Return [X, Y] of the center of cell containing provided text 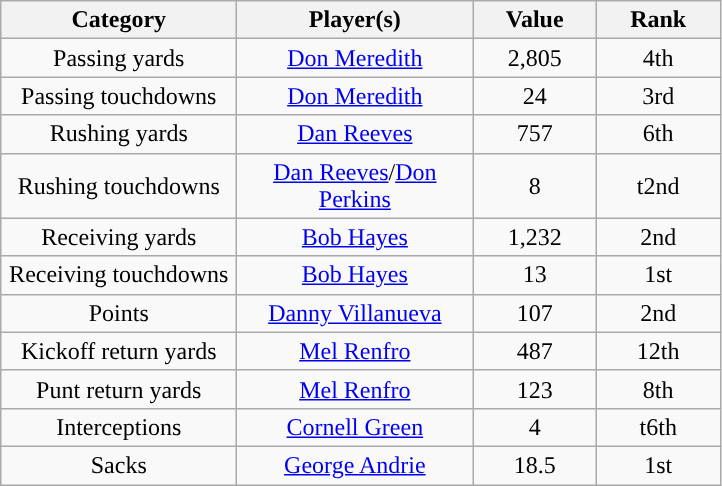
12th [658, 351]
123 [535, 389]
Danny Villanueva [355, 313]
Category [119, 20]
18.5 [535, 465]
1,232 [535, 237]
3rd [658, 96]
Rushing touchdowns [119, 186]
Dan Reeves [355, 134]
Receiving yards [119, 237]
487 [535, 351]
Interceptions [119, 427]
2,805 [535, 58]
t6th [658, 427]
Points [119, 313]
Rank [658, 20]
Value [535, 20]
6th [658, 134]
Cornell Green [355, 427]
Passing yards [119, 58]
t2nd [658, 186]
107 [535, 313]
Dan Reeves/Don Perkins [355, 186]
Kickoff return yards [119, 351]
Receiving touchdowns [119, 275]
757 [535, 134]
13 [535, 275]
Rushing yards [119, 134]
Sacks [119, 465]
George Andrie [355, 465]
Player(s) [355, 20]
24 [535, 96]
Punt return yards [119, 389]
Passing touchdowns [119, 96]
4th [658, 58]
8 [535, 186]
4 [535, 427]
8th [658, 389]
